Search for the cell housing the specified text and yield its [X, Y] center coordinate. 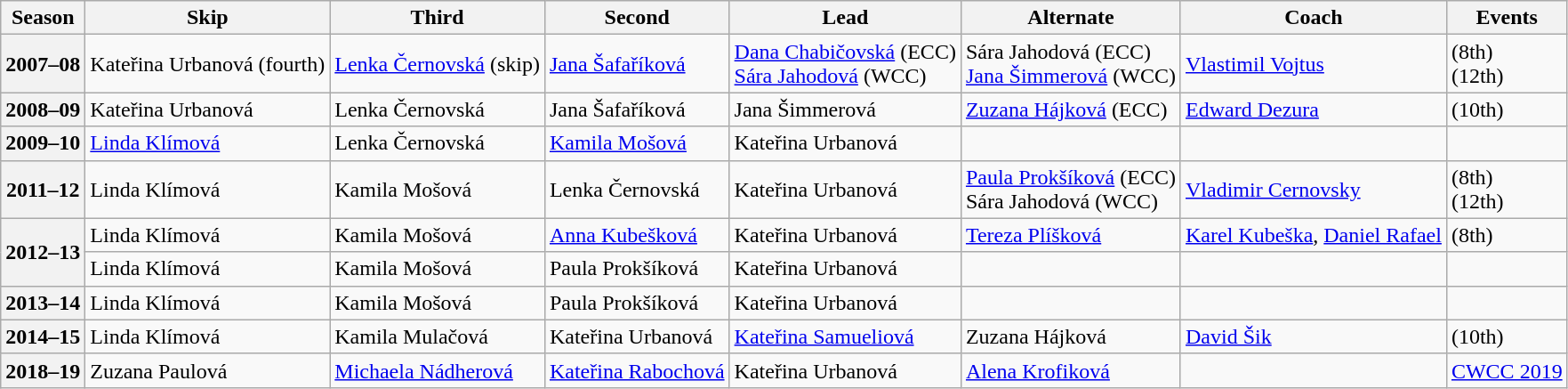
Kateřina Urbanová (fourth) [208, 64]
Dana Chabičovská (ECC)Sára Jahodová (WCC) [845, 64]
2013–14 [43, 303]
Kamila Mulačová [438, 336]
Third [438, 18]
Vlastimil Vojtus [1313, 64]
2012–13 [43, 252]
Alternate [1071, 18]
Kateřina Rabochová [637, 370]
David Šik [1313, 336]
2014–15 [43, 336]
(8th) [1507, 235]
Kateřina Samueliová [845, 336]
Jana Šimmerová [845, 109]
Events [1507, 18]
Paula Prokšíková (ECC)Sára Jahodová (WCC) [1071, 189]
Lenka Černovská (skip) [438, 64]
Michaela Nádherová [438, 370]
Alena Krofiková [1071, 370]
Tereza Plíšková [1071, 235]
CWCC 2019 [1507, 370]
2007–08 [43, 64]
Second [637, 18]
2009–10 [43, 143]
2008–09 [43, 109]
Skip [208, 18]
Coach [1313, 18]
2018–19 [43, 370]
Season [43, 18]
Edward Dezura [1313, 109]
2011–12 [43, 189]
Lead [845, 18]
Zuzana Hájková (ECC) [1071, 109]
Sára Jahodová (ECC)Jana Šimmerová (WCC) [1071, 64]
Karel Kubeška, Daniel Rafael [1313, 235]
Vladimir Cernovsky [1313, 189]
Zuzana Hájková [1071, 336]
Anna Kubešková [637, 235]
Zuzana Paulová [208, 370]
